Provide the [X, Y] coordinate of the cell's center where the given text is located.  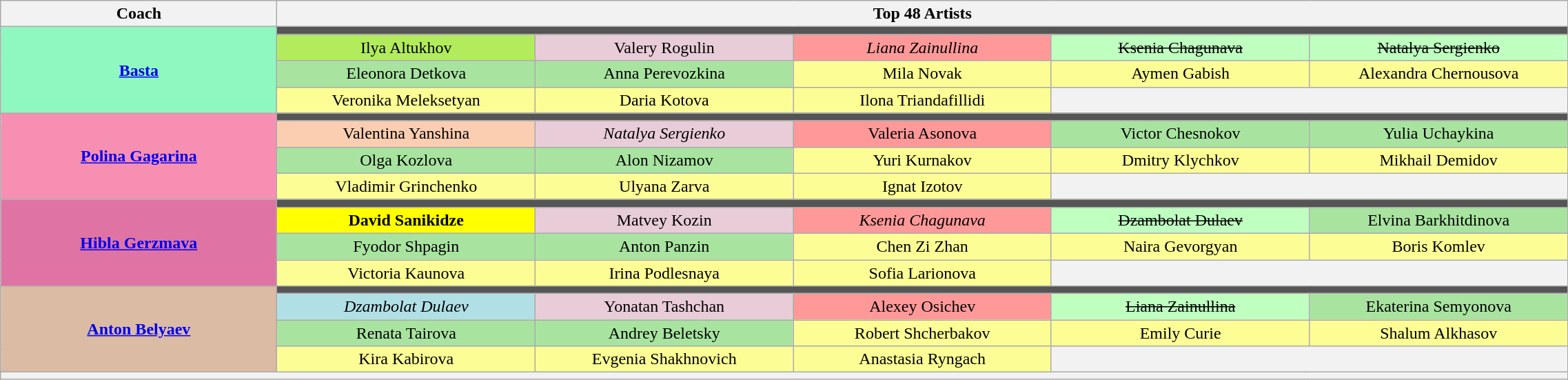
Andrey Beletsky [664, 333]
Anna Perevozkina [664, 74]
Ignat Izotov [922, 186]
Yonatan Tashchan [664, 307]
Top 48 Artists [922, 14]
Alexandra Chernousova [1439, 74]
Robert Shcherbakov [922, 333]
Mila Novak [922, 74]
Victor Chesnokov [1180, 134]
Fyodor Shpagin [406, 246]
Sofia Larionova [922, 272]
Basta [139, 70]
Renata Tairova [406, 333]
Valeria Asonova [922, 134]
Polina Gagarina [139, 156]
Eleonora Detkova [406, 74]
Yulia Uchaykina [1439, 134]
Alexey Osichev [922, 307]
Ilya Altukhov [406, 48]
Alon Nizamov [664, 160]
Evgenia Shakhnovich [664, 359]
Valery Rogulin [664, 48]
Daria Kotova [664, 100]
Anastasia Ryngach [922, 359]
Vladimir Grinchenko [406, 186]
Dmitry Klychkov [1180, 160]
Valentina Yanshina [406, 134]
Victoria Kaunova [406, 272]
Matvey Kozin [664, 220]
Irina Podlesnaya [664, 272]
Olga Kozlova [406, 160]
Anton Panzin [664, 246]
Ilona Triandafillidi [922, 100]
Naira Gevorgyan [1180, 246]
Yuri Kurnakov [922, 160]
Coach [139, 14]
Boris Komlev [1439, 246]
Emily Curie [1180, 333]
Kira Kabirova [406, 359]
Ekaterina Semyonova [1439, 307]
Anton Belyaev [139, 330]
Shalum Alkhasov [1439, 333]
Hibla Gerzmava [139, 243]
David Sanikidze [406, 220]
Ulyana Zarva [664, 186]
Aymen Gabish [1180, 74]
Chen Zi Zhan [922, 246]
Elvina Barkhitdinova [1439, 220]
Veronika Meleksetyan [406, 100]
Mikhail Demidov [1439, 160]
